Return (x, y) of the center of cell containing provided text 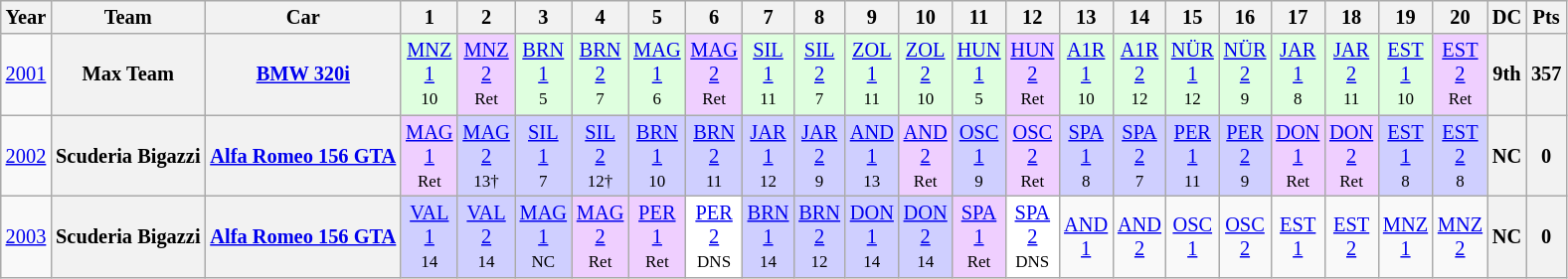
2001 (26, 74)
NÜR112 (1193, 74)
SPA1Ret (979, 236)
HUN15 (979, 74)
5 (656, 17)
DON114 (872, 236)
12 (1032, 17)
MAG213† (485, 156)
MAG1NC (543, 236)
Pts (1546, 17)
JAR112 (769, 156)
18 (1351, 17)
BMW 320i (302, 74)
3 (543, 17)
ZOL210 (926, 74)
BRN212 (819, 236)
7 (769, 17)
DON1Ret (1298, 156)
13 (1086, 17)
PER2DNS (714, 236)
SIL212† (601, 156)
DON214 (926, 236)
DC (1507, 17)
EST2Ret (1460, 74)
SPA27 (1139, 156)
ZOL111 (872, 74)
PER29 (1245, 156)
Max Team (127, 74)
PER111 (1193, 156)
MNZ110 (430, 74)
SIL111 (769, 74)
SPA18 (1086, 156)
20 (1460, 17)
AND1 (1086, 236)
4 (601, 17)
2 (485, 17)
AND2 (1139, 236)
HUN2Ret (1032, 74)
BRN27 (601, 74)
11 (979, 17)
Year (26, 17)
14 (1139, 17)
9th (1507, 74)
EST110 (1406, 74)
2003 (26, 236)
17 (1298, 17)
9 (872, 17)
NÜR29 (1245, 74)
15 (1193, 17)
EST18 (1406, 156)
OSC1 (1193, 236)
MNZ2 (1460, 236)
EST1 (1298, 236)
JAR18 (1298, 74)
BRN114 (769, 236)
SPA2DNS (1032, 236)
16 (1245, 17)
A1R110 (1086, 74)
Team (127, 17)
VAL214 (485, 236)
MAG1Ret (430, 156)
BRN15 (543, 74)
JAR211 (1351, 74)
AND113 (872, 156)
OSC2 (1245, 236)
MNZ1 (1406, 236)
6 (714, 17)
Car (302, 17)
BRN110 (656, 156)
SIL27 (819, 74)
VAL114 (430, 236)
DON2Ret (1351, 156)
SIL17 (543, 156)
OSC2Ret (1032, 156)
MNZ2Ret (485, 74)
10 (926, 17)
BRN211 (714, 156)
A1R212 (1139, 74)
8 (819, 17)
EST28 (1460, 156)
357 (1546, 74)
JAR29 (819, 156)
19 (1406, 17)
PER1Ret (656, 236)
EST2 (1351, 236)
2002 (26, 156)
MAG16 (656, 74)
AND2Ret (926, 156)
1 (430, 17)
OSC19 (979, 156)
